Search for the cell housing the specified text and yield its (X, Y) center coordinate. 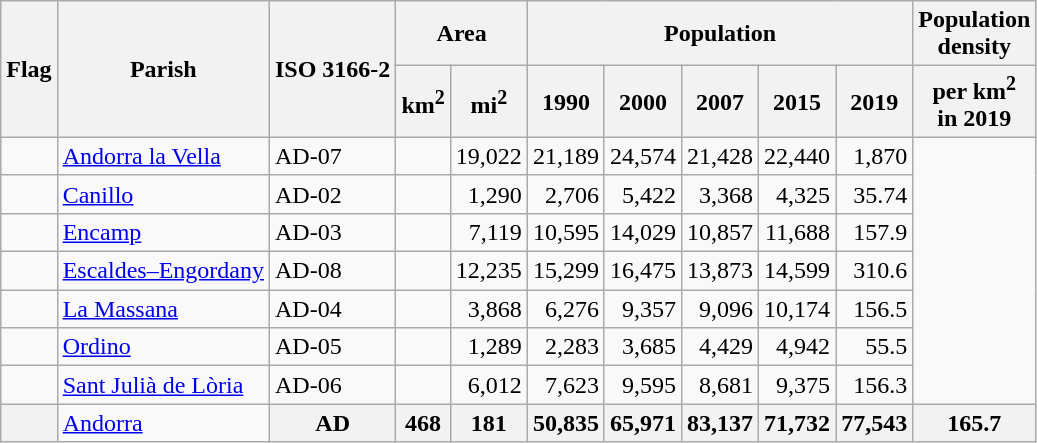
9,357 (642, 309)
10,595 (566, 232)
Ordino (163, 347)
12,235 (488, 271)
3,685 (642, 347)
Andorra (163, 423)
35.74 (874, 194)
21,189 (566, 156)
21,428 (720, 156)
2,706 (566, 194)
3,868 (488, 309)
3,368 (720, 194)
ISO 3166-2 (332, 70)
AD-03 (332, 232)
Encamp (163, 232)
Canillo (163, 194)
2015 (798, 102)
2007 (720, 102)
AD-08 (332, 271)
AD-06 (332, 385)
4,942 (798, 347)
165.7 (974, 423)
10,174 (798, 309)
mi2 (488, 102)
10,857 (720, 232)
6,012 (488, 385)
14,029 (642, 232)
13,873 (720, 271)
9,595 (642, 385)
16,475 (642, 271)
Andorra la Vella (163, 156)
6,276 (566, 309)
Escaldes–Engordany (163, 271)
77,543 (874, 423)
La Massana (163, 309)
15,299 (566, 271)
83,137 (720, 423)
1990 (566, 102)
65,971 (642, 423)
11,688 (798, 232)
AD (332, 423)
468 (423, 423)
Area (462, 34)
156.5 (874, 309)
Population (720, 34)
AD-02 (332, 194)
7,119 (488, 232)
50,835 (566, 423)
AD-07 (332, 156)
55.5 (874, 347)
9,375 (798, 385)
Parish (163, 70)
Populationdensity (974, 34)
14,599 (798, 271)
AD-05 (332, 347)
1,290 (488, 194)
per km2in 2019 (974, 102)
km2 (423, 102)
AD-04 (332, 309)
Sant Julià de Lòria (163, 385)
156.3 (874, 385)
157.9 (874, 232)
8,681 (720, 385)
310.6 (874, 271)
22,440 (798, 156)
4,325 (798, 194)
71,732 (798, 423)
7,623 (566, 385)
181 (488, 423)
19,022 (488, 156)
1,870 (874, 156)
Flag (29, 70)
4,429 (720, 347)
9,096 (720, 309)
2019 (874, 102)
2,283 (566, 347)
5,422 (642, 194)
1,289 (488, 347)
2000 (642, 102)
24,574 (642, 156)
